Find where the given text appears and provide that cell's center as [X, Y] coordinate. 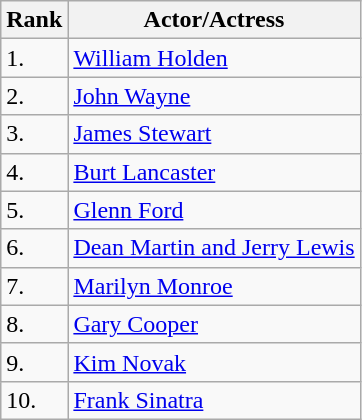
William Holden [214, 58]
4. [34, 172]
6. [34, 248]
7. [34, 286]
Dean Martin and Jerry Lewis [214, 248]
3. [34, 134]
5. [34, 210]
Actor/Actress [214, 20]
Burt Lancaster [214, 172]
9. [34, 362]
Marilyn Monroe [214, 286]
John Wayne [214, 96]
James Stewart [214, 134]
8. [34, 324]
10. [34, 400]
Rank [34, 20]
Gary Cooper [214, 324]
1. [34, 58]
Kim Novak [214, 362]
2. [34, 96]
Frank Sinatra [214, 400]
Glenn Ford [214, 210]
